Find where the given text appears and provide that cell's center as (X, Y) coordinate. 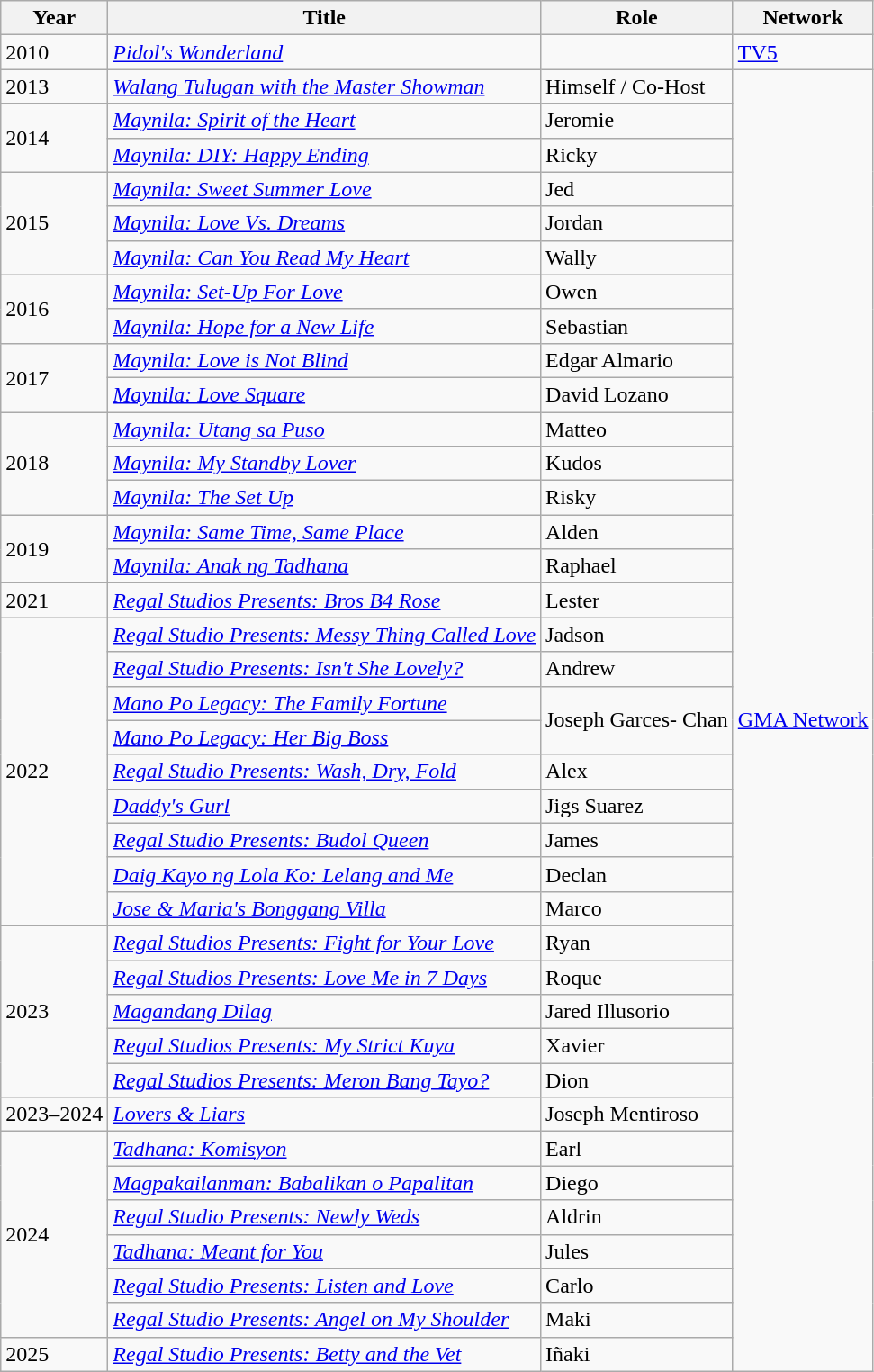
2025 (54, 1354)
2018 (54, 464)
Lovers & Liars (324, 1115)
Magandang Dilag (324, 1012)
Risky (637, 498)
2023–2024 (54, 1115)
Regal Studio Presents: Budol Queen (324, 840)
Maynila: Can You Read My Heart (324, 257)
Mano Po Legacy: The Family Fortune (324, 703)
2014 (54, 138)
Regal Studio Presents: Betty and the Vet (324, 1354)
Aldrin (637, 1217)
Regal Studios Presents: Bros B4 Rose (324, 600)
Jordan (637, 223)
Himself / Co-Host (637, 86)
Owen (637, 292)
2022 (54, 772)
Year (54, 18)
Alex (637, 772)
Earl (637, 1149)
Iñaki (637, 1354)
Jadson (637, 635)
Andrew (637, 669)
Jeromie (637, 121)
Maynila: Utang sa Puso (324, 429)
2015 (54, 223)
Diego (637, 1183)
2017 (54, 377)
Declan (637, 874)
Kudos (637, 464)
Maynila: My Standby Lover (324, 464)
Joseph Garces- Chan (637, 720)
Mano Po Legacy: Her Big Boss (324, 737)
Marco (637, 908)
2023 (54, 1011)
Maynila: Love Vs. Dreams (324, 223)
2024 (54, 1234)
David Lozano (637, 394)
Tadhana: Komisyon (324, 1149)
Maynila: Love is Not Blind (324, 360)
Magpakailanman: Babalikan o Papalitan (324, 1183)
Jared Illusorio (637, 1012)
Ryan (637, 943)
Maynila: Same Time, Same Place (324, 532)
Carlo (637, 1286)
Regal Studios Presents: Meron Bang Tayo? (324, 1080)
Tadhana: Meant for You (324, 1251)
Regal Studio Presents: Messy Thing Called Love (324, 635)
Regal Studio Presents: Newly Weds (324, 1217)
GMA Network (803, 720)
James (637, 840)
Title (324, 18)
Maynila: Hope for a New Life (324, 326)
Maynila: Sweet Summer Love (324, 189)
Wally (637, 257)
Edgar Almario (637, 360)
Matteo (637, 429)
Maynila: Spirit of the Heart (324, 121)
Maynila: DIY: Happy Ending (324, 155)
Sebastian (637, 326)
Regal Studio Presents: Angel on My Shoulder (324, 1320)
Pidol's Wonderland (324, 52)
Regal Studio Presents: Listen and Love (324, 1286)
Raphael (637, 566)
Regal Studio Presents: Isn't She Lovely? (324, 669)
2021 (54, 600)
Xavier (637, 1046)
Regal Studios Presents: Love Me in 7 Days (324, 977)
Dion (637, 1080)
Joseph Mentiroso (637, 1115)
2016 (54, 309)
Maynila: The Set Up (324, 498)
Alden (637, 532)
Role (637, 18)
2013 (54, 86)
Daig Kayo ng Lola Ko: Lelang and Me (324, 874)
TV5 (803, 52)
Regal Studios Presents: Fight for Your Love (324, 943)
Maynila: Set-Up For Love (324, 292)
Lester (637, 600)
Walang Tulugan with the Master Showman (324, 86)
Jigs Suarez (637, 806)
Roque (637, 977)
Regal Studio Presents: Wash, Dry, Fold (324, 772)
2019 (54, 549)
Jose & Maria's Bonggang Villa (324, 908)
2010 (54, 52)
Maynila: Love Square (324, 394)
Daddy's Gurl (324, 806)
Regal Studios Presents: My Strict Kuya (324, 1046)
Ricky (637, 155)
Jules (637, 1251)
Jed (637, 189)
Network (803, 18)
Maynila: Anak ng Tadhana (324, 566)
Maki (637, 1320)
